From the cell containing the given text, extract its center point as (x, y) coordinate. 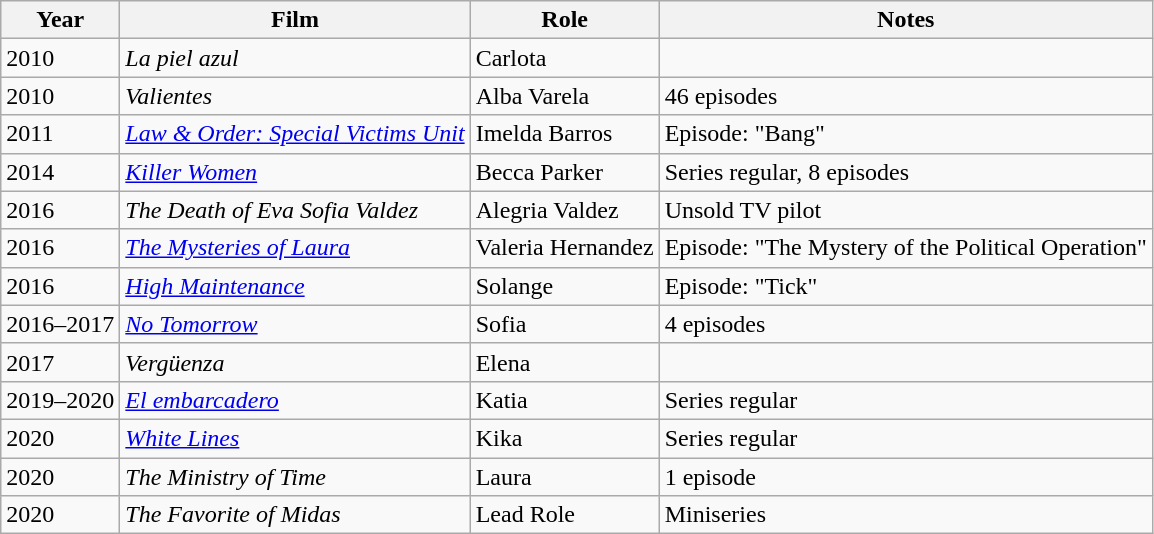
4 episodes (906, 324)
Episode: "Tick" (906, 286)
Kika (564, 438)
Lead Role (564, 515)
White Lines (295, 438)
2017 (60, 362)
Laura (564, 477)
Imelda Barros (564, 134)
No Tomorrow (295, 324)
Carlota (564, 58)
46 episodes (906, 96)
El embarcadero (295, 400)
Valeria Hernandez (564, 248)
Becca Parker (564, 172)
2011 (60, 134)
High Maintenance (295, 286)
Valientes (295, 96)
Elena (564, 362)
2019–2020 (60, 400)
2014 (60, 172)
Unsold TV pilot (906, 210)
Vergüenza (295, 362)
The Death of Eva Sofia Valdez (295, 210)
2016–2017 (60, 324)
The Favorite of Midas (295, 515)
Alba Varela (564, 96)
Episode: "The Mystery of the Political Operation" (906, 248)
Episode: "Bang" (906, 134)
La piel azul (295, 58)
Miniseries (906, 515)
Film (295, 20)
Killer Women (295, 172)
The Ministry of Time (295, 477)
Katia (564, 400)
Solange (564, 286)
Notes (906, 20)
Sofia (564, 324)
Role (564, 20)
Alegria Valdez (564, 210)
Series regular, 8 episodes (906, 172)
Law & Order: Special Victims Unit (295, 134)
1 episode (906, 477)
The Mysteries of Laura (295, 248)
Year (60, 20)
